Provide the (x, y) coordinate of the cell's center where the given text is located.  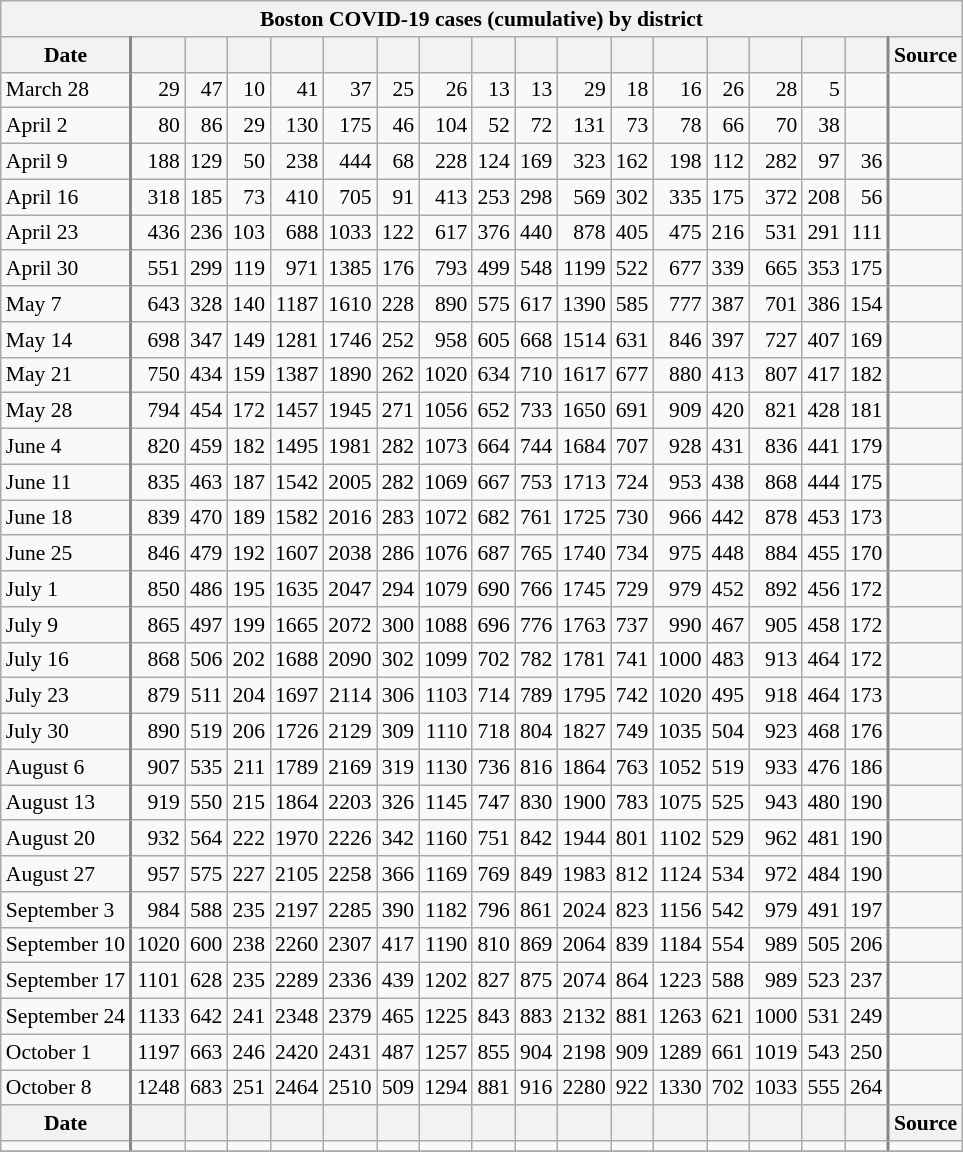
386 (824, 304)
162 (632, 162)
548 (536, 269)
691 (632, 411)
2307 (350, 945)
294 (398, 589)
705 (350, 197)
366 (398, 874)
306 (398, 696)
1075 (680, 803)
1684 (584, 447)
750 (158, 375)
1225 (446, 1017)
1726 (296, 732)
505 (824, 945)
July 16 (66, 660)
1387 (296, 375)
972 (776, 874)
2198 (584, 1052)
990 (680, 625)
554 (728, 945)
372 (776, 197)
1156 (680, 910)
271 (398, 411)
523 (824, 981)
810 (494, 945)
984 (158, 910)
751 (494, 839)
481 (824, 839)
476 (824, 767)
958 (446, 340)
1069 (446, 482)
663 (206, 1052)
468 (824, 732)
879 (158, 696)
2226 (350, 839)
2420 (296, 1052)
475 (680, 233)
10 (248, 90)
August 20 (66, 839)
September 3 (66, 910)
869 (536, 945)
1281 (296, 340)
542 (728, 910)
328 (206, 304)
441 (824, 447)
585 (632, 304)
796 (494, 910)
729 (632, 589)
1073 (446, 447)
827 (494, 981)
September 10 (66, 945)
154 (866, 304)
103 (248, 233)
192 (248, 554)
186 (866, 767)
2090 (350, 660)
August 6 (66, 767)
319 (398, 767)
724 (632, 482)
188 (158, 162)
855 (494, 1052)
36 (866, 162)
1101 (158, 981)
252 (398, 340)
777 (680, 304)
April 16 (66, 197)
1102 (680, 839)
905 (776, 625)
534 (728, 874)
204 (248, 696)
249 (866, 1017)
397 (728, 340)
1160 (446, 839)
1145 (446, 803)
804 (536, 732)
763 (632, 767)
2431 (350, 1052)
222 (248, 839)
1099 (446, 660)
70 (776, 126)
2169 (350, 767)
535 (206, 767)
47 (206, 90)
2280 (584, 1088)
1789 (296, 767)
410 (296, 197)
1390 (584, 304)
298 (536, 197)
1890 (350, 375)
1110 (446, 732)
1635 (296, 589)
875 (536, 981)
504 (728, 732)
1763 (584, 625)
1330 (680, 1088)
18 (632, 90)
904 (536, 1052)
195 (248, 589)
701 (776, 304)
420 (728, 411)
66 (728, 126)
733 (536, 411)
1650 (584, 411)
525 (728, 803)
1052 (680, 767)
46 (398, 126)
801 (632, 839)
122 (398, 233)
727 (776, 340)
28 (776, 90)
749 (632, 732)
149 (248, 340)
September 17 (66, 981)
376 (494, 233)
2016 (350, 518)
June 18 (66, 518)
April 23 (66, 233)
91 (398, 197)
342 (398, 839)
July 9 (66, 625)
1289 (680, 1052)
821 (776, 411)
734 (632, 554)
710 (536, 375)
2464 (296, 1088)
181 (866, 411)
May 7 (66, 304)
696 (494, 625)
202 (248, 660)
835 (158, 482)
737 (632, 625)
975 (680, 554)
439 (398, 981)
March 28 (66, 90)
1781 (584, 660)
812 (632, 874)
789 (536, 696)
5 (824, 90)
179 (866, 447)
509 (398, 1088)
434 (206, 375)
37 (350, 90)
665 (776, 269)
511 (206, 696)
440 (536, 233)
1202 (446, 981)
436 (158, 233)
June 25 (66, 554)
1827 (584, 732)
864 (632, 981)
943 (776, 803)
1169 (446, 874)
761 (536, 518)
707 (632, 447)
291 (824, 233)
264 (866, 1088)
407 (824, 340)
880 (680, 375)
80 (158, 126)
353 (824, 269)
189 (248, 518)
664 (494, 447)
923 (776, 732)
1607 (296, 554)
816 (536, 767)
2336 (350, 981)
April 2 (66, 126)
208 (824, 197)
May 28 (66, 411)
52 (494, 126)
October 8 (66, 1088)
August 13 (66, 803)
1746 (350, 340)
335 (680, 197)
922 (632, 1088)
769 (494, 874)
529 (728, 839)
405 (632, 233)
1970 (296, 839)
1190 (446, 945)
124 (494, 162)
932 (158, 839)
1199 (584, 269)
October 1 (66, 1052)
283 (398, 518)
966 (680, 518)
962 (776, 839)
1035 (680, 732)
480 (824, 803)
652 (494, 411)
849 (536, 874)
251 (248, 1088)
1133 (158, 1017)
16 (680, 90)
119 (248, 269)
807 (776, 375)
698 (158, 340)
August 27 (66, 874)
250 (866, 1052)
1981 (350, 447)
253 (494, 197)
2024 (584, 910)
431 (728, 447)
454 (206, 411)
300 (398, 625)
483 (728, 660)
41 (296, 90)
479 (206, 554)
883 (536, 1017)
453 (824, 518)
198 (680, 162)
642 (206, 1017)
971 (296, 269)
78 (680, 126)
2197 (296, 910)
387 (728, 304)
97 (824, 162)
1019 (776, 1052)
2064 (584, 945)
744 (536, 447)
1294 (446, 1088)
112 (728, 162)
1079 (446, 589)
448 (728, 554)
390 (398, 910)
442 (728, 518)
783 (632, 803)
600 (206, 945)
1257 (446, 1052)
467 (728, 625)
104 (446, 126)
56 (866, 197)
850 (158, 589)
916 (536, 1088)
458 (824, 625)
May 21 (66, 375)
1495 (296, 447)
718 (494, 732)
326 (398, 803)
July 1 (66, 589)
159 (248, 375)
782 (536, 660)
690 (494, 589)
1944 (584, 839)
2203 (350, 803)
884 (776, 554)
913 (776, 660)
1697 (296, 696)
830 (536, 803)
491 (824, 910)
347 (206, 340)
753 (536, 482)
215 (248, 803)
187 (248, 482)
2289 (296, 981)
2114 (350, 696)
1056 (446, 411)
555 (824, 1088)
605 (494, 340)
634 (494, 375)
907 (158, 767)
628 (206, 981)
2510 (350, 1088)
309 (398, 732)
1263 (680, 1017)
631 (632, 340)
543 (824, 1052)
892 (776, 589)
July 30 (66, 732)
June 4 (66, 447)
1900 (584, 803)
April 9 (66, 162)
820 (158, 447)
823 (632, 910)
1385 (350, 269)
2072 (350, 625)
216 (728, 233)
957 (158, 874)
1665 (296, 625)
456 (824, 589)
Boston COVID-19 cases (cumulative) by district (482, 19)
1088 (446, 625)
1725 (584, 518)
688 (296, 233)
1610 (350, 304)
1542 (296, 482)
2074 (584, 981)
June 11 (66, 482)
2047 (350, 589)
842 (536, 839)
2379 (350, 1017)
1130 (446, 767)
661 (728, 1052)
130 (296, 126)
25 (398, 90)
72 (536, 126)
776 (536, 625)
237 (866, 981)
129 (206, 162)
865 (158, 625)
140 (248, 304)
197 (866, 910)
741 (632, 660)
111 (866, 233)
569 (584, 197)
199 (248, 625)
2260 (296, 945)
843 (494, 1017)
668 (536, 340)
551 (158, 269)
919 (158, 803)
246 (248, 1052)
522 (632, 269)
1072 (446, 518)
2129 (350, 732)
643 (158, 304)
1688 (296, 660)
465 (398, 1017)
1223 (680, 981)
38 (824, 126)
499 (494, 269)
262 (398, 375)
484 (824, 874)
455 (824, 554)
299 (206, 269)
318 (158, 197)
506 (206, 660)
1187 (296, 304)
928 (680, 447)
July 23 (66, 696)
463 (206, 482)
236 (206, 233)
1740 (584, 554)
2005 (350, 482)
1457 (296, 411)
1713 (584, 482)
1617 (584, 375)
550 (206, 803)
1197 (158, 1052)
1248 (158, 1088)
766 (536, 589)
September 24 (66, 1017)
470 (206, 518)
2258 (350, 874)
1103 (446, 696)
621 (728, 1017)
953 (680, 482)
487 (398, 1052)
131 (584, 126)
1582 (296, 518)
2038 (350, 554)
170 (866, 554)
2348 (296, 1017)
86 (206, 126)
861 (536, 910)
May 14 (66, 340)
1076 (446, 554)
227 (248, 874)
1945 (350, 411)
836 (776, 447)
564 (206, 839)
747 (494, 803)
1182 (446, 910)
794 (158, 411)
742 (632, 696)
339 (728, 269)
211 (248, 767)
241 (248, 1017)
1184 (680, 945)
2285 (350, 910)
1795 (584, 696)
68 (398, 162)
1514 (584, 340)
1983 (584, 874)
1745 (584, 589)
459 (206, 447)
683 (206, 1088)
452 (728, 589)
497 (206, 625)
687 (494, 554)
2105 (296, 874)
765 (536, 554)
April 30 (66, 269)
2132 (584, 1017)
1124 (680, 874)
730 (632, 518)
933 (776, 767)
918 (776, 696)
286 (398, 554)
495 (728, 696)
736 (494, 767)
323 (584, 162)
185 (206, 197)
50 (248, 162)
667 (494, 482)
486 (206, 589)
438 (728, 482)
793 (446, 269)
714 (494, 696)
428 (824, 411)
682 (494, 518)
